Identify which cell holds the provided text, then report its [x, y] central coordinate. 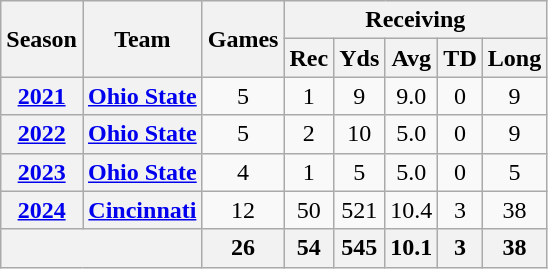
Team [142, 39]
54 [309, 248]
TD [460, 58]
2022 [42, 134]
Long [514, 58]
2024 [42, 210]
Cincinnati [142, 210]
Yds [360, 58]
10.4 [412, 210]
10.1 [412, 248]
4 [243, 172]
2023 [42, 172]
2 [309, 134]
2021 [42, 96]
26 [243, 248]
545 [360, 248]
Receiving [416, 20]
10 [360, 134]
50 [309, 210]
521 [360, 210]
Rec [309, 58]
Season [42, 39]
Avg [412, 58]
12 [243, 210]
9.0 [412, 96]
Games [243, 39]
